Locate the cell with the specified text and output its (x, y) center coordinate. 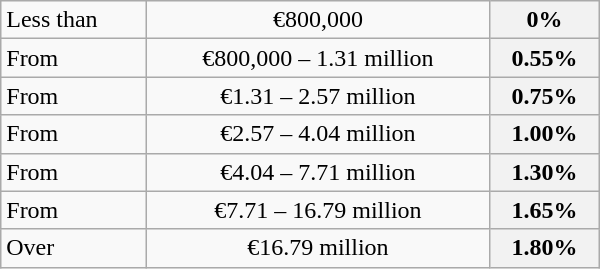
0.75% (544, 96)
1.30% (544, 172)
€800,000 (318, 20)
€2.57 – 4.04 million (318, 134)
Less than (74, 20)
€7.71 – 16.79 million (318, 210)
€4.04 – 7.71 million (318, 172)
0% (544, 20)
1.00% (544, 134)
0.55% (544, 58)
Over (74, 248)
€16.79 million (318, 248)
1.80% (544, 248)
€1.31 – 2.57 million (318, 96)
1.65% (544, 210)
€800,000 – 1.31 million (318, 58)
